Return (x, y) of the center of cell containing provided text 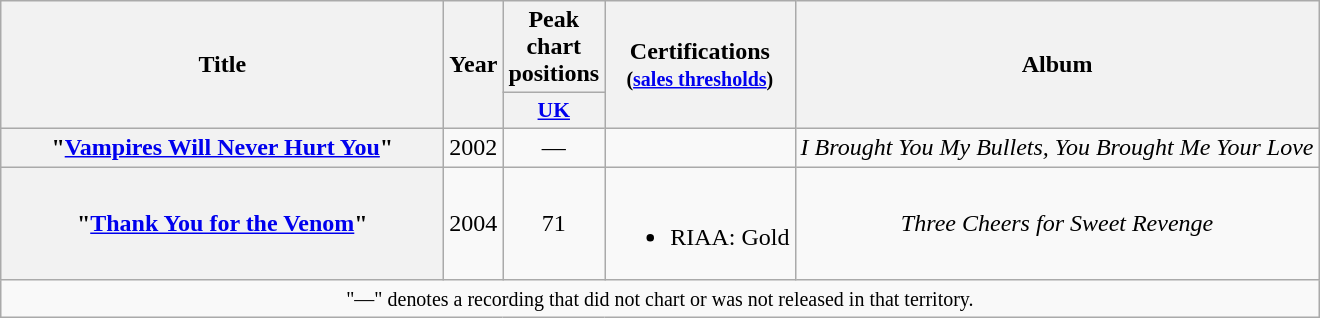
Peak chart positions (554, 47)
Certifications(sales thresholds) (700, 65)
UK (554, 111)
"Vampires Will Never Hurt You" (222, 147)
Album (1057, 65)
Year (474, 65)
RIAA: Gold (700, 222)
"Thank You for the Venom" (222, 222)
71 (554, 222)
— (554, 147)
Title (222, 65)
I Brought You My Bullets, You Brought Me Your Love (1057, 147)
Three Cheers for Sweet Revenge (1057, 222)
"—" denotes a recording that did not chart or was not released in that territory. (660, 299)
2004 (474, 222)
2002 (474, 147)
